Return (x, y) of the center of cell containing provided text 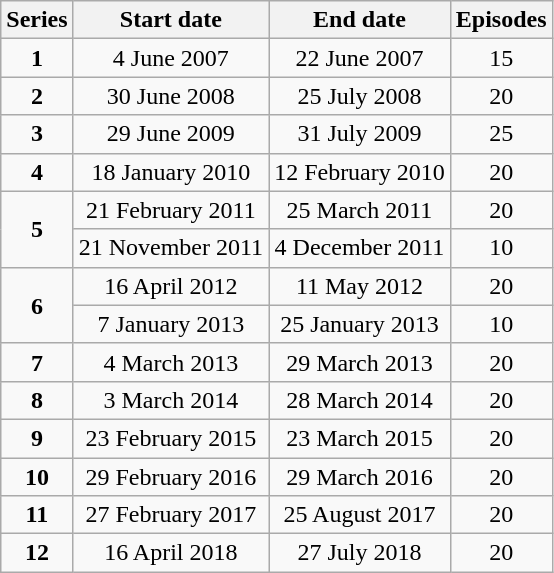
25 March 2011 (360, 210)
11 May 2012 (360, 286)
2 (37, 96)
1 (37, 58)
8 (37, 400)
27 February 2017 (170, 515)
22 June 2007 (360, 58)
21 February 2011 (170, 210)
31 July 2009 (360, 134)
12 February 2010 (360, 172)
27 July 2018 (360, 553)
15 (501, 58)
28 March 2014 (360, 400)
16 April 2018 (170, 553)
21 November 2011 (170, 248)
30 June 2008 (170, 96)
Start date (170, 20)
11 (37, 515)
25 (501, 134)
Series (37, 20)
4 March 2013 (170, 362)
3 (37, 134)
9 (37, 438)
7 January 2013 (170, 324)
16 April 2012 (170, 286)
18 January 2010 (170, 172)
3 March 2014 (170, 400)
23 March 2015 (360, 438)
25 January 2013 (360, 324)
29 February 2016 (170, 477)
23 February 2015 (170, 438)
6 (37, 305)
End date (360, 20)
29 June 2009 (170, 134)
Episodes (501, 20)
4 December 2011 (360, 248)
7 (37, 362)
29 March 2016 (360, 477)
5 (37, 229)
29 March 2013 (360, 362)
4 (37, 172)
12 (37, 553)
25 August 2017 (360, 515)
4 June 2007 (170, 58)
25 July 2008 (360, 96)
